From the cell containing the given text, extract its center point as [x, y] coordinate. 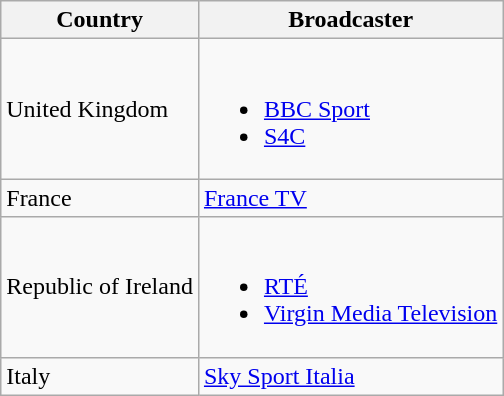
Country [100, 20]
Republic of Ireland [100, 287]
United Kingdom [100, 109]
France [100, 198]
France TV [350, 198]
Broadcaster [350, 20]
BBC SportS4C [350, 109]
Italy [100, 376]
Sky Sport Italia [350, 376]
RTÉVirgin Media Television [350, 287]
